Output the [x, y] coordinate of the center of the cell containing the given text.  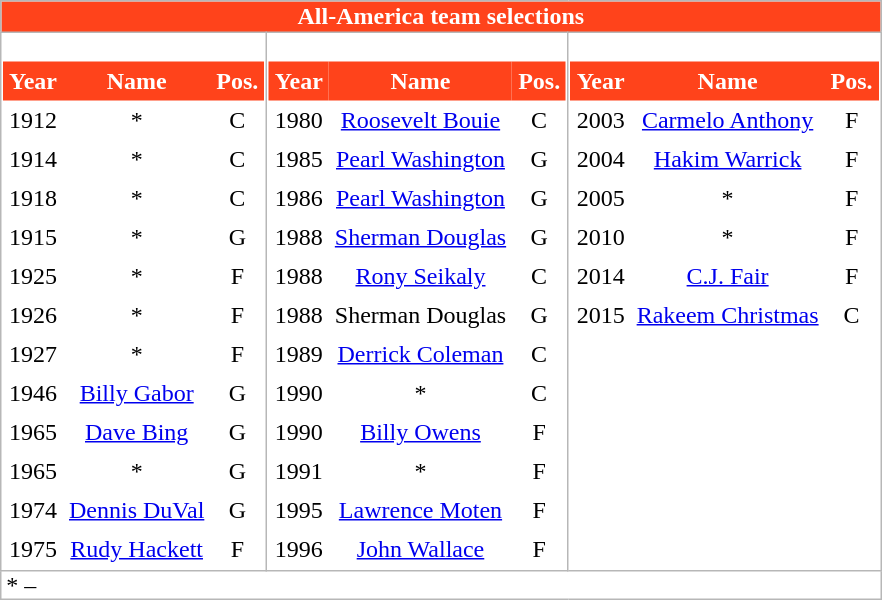
Billy Gabor [136, 394]
Year Name Pos. 2003 Carmelo Anthony F 2004 Hakim Warrick F 2005 * F 2010 * F 2014 C.J. Fair F 2015 Rakeem Christmas C [724, 301]
1991 [299, 472]
Roosevelt Bouie [420, 120]
1927 [33, 354]
1914 [33, 160]
2014 [601, 276]
1980 [299, 120]
John Wallace [420, 550]
1974 [33, 510]
Rudy Hackett [136, 550]
1989 [299, 354]
1986 [299, 198]
1925 [33, 276]
Rony Seikaly [420, 276]
2004 [601, 160]
Billy Owens [420, 432]
1985 [299, 160]
1926 [33, 316]
* – [441, 585]
2005 [601, 198]
1915 [33, 238]
1996 [299, 550]
Derrick Coleman [420, 354]
Dave Bing [136, 432]
Hakim Warrick [728, 160]
Dennis DuVal [136, 510]
1918 [33, 198]
C.J. Fair [728, 276]
Lawrence Moten [420, 510]
Rakeem Christmas [728, 316]
All-America team selections [441, 17]
1995 [299, 510]
Carmelo Anthony [728, 120]
2015 [601, 316]
2003 [601, 120]
1946 [33, 394]
2010 [601, 238]
1975 [33, 550]
1912 [33, 120]
